From the cell containing the given text, extract its center point as (x, y) coordinate. 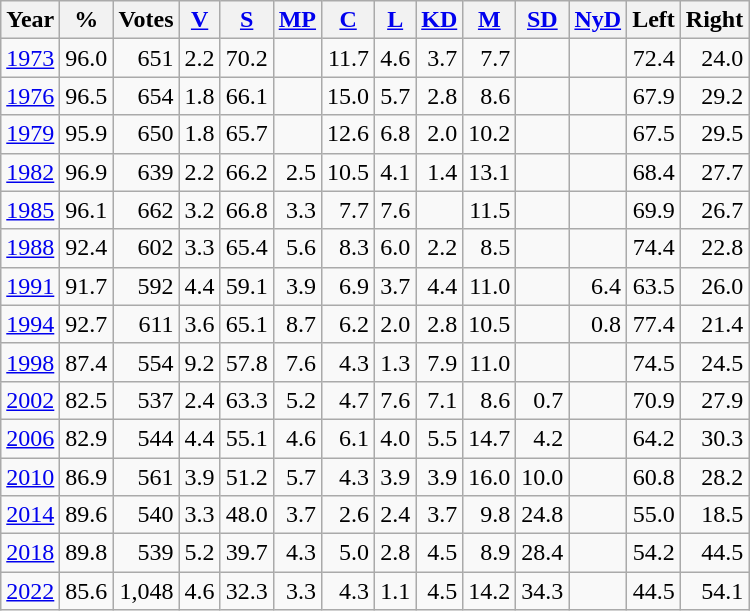
650 (146, 134)
540 (146, 515)
1.1 (396, 591)
70.9 (654, 400)
74.4 (654, 248)
544 (146, 438)
92.4 (86, 248)
14.2 (490, 591)
639 (146, 172)
1,048 (146, 591)
9.2 (200, 362)
26.0 (714, 286)
24.5 (714, 362)
2.6 (348, 515)
1973 (30, 58)
96.5 (86, 96)
91.7 (86, 286)
2014 (30, 515)
4.2 (542, 438)
8.3 (348, 248)
4.0 (396, 438)
54.1 (714, 591)
95.9 (86, 134)
8.7 (297, 324)
67.9 (654, 96)
34.3 (542, 591)
82.5 (86, 400)
30.3 (714, 438)
26.7 (714, 210)
651 (146, 58)
9.8 (490, 515)
64.2 (654, 438)
96.9 (86, 172)
54.2 (654, 553)
7.1 (440, 400)
68.4 (654, 172)
1.4 (440, 172)
57.8 (246, 362)
29.5 (714, 134)
2006 (30, 438)
69.9 (654, 210)
SD (542, 20)
89.6 (86, 515)
65.4 (246, 248)
S (246, 20)
4.7 (348, 400)
NyD (598, 20)
67.5 (654, 134)
96.1 (86, 210)
M (490, 20)
5.6 (297, 248)
15.0 (348, 96)
92.7 (86, 324)
65.1 (246, 324)
85.6 (86, 591)
6.2 (348, 324)
3.2 (200, 210)
592 (146, 286)
2.5 (297, 172)
5.5 (440, 438)
561 (146, 477)
66.2 (246, 172)
2018 (30, 553)
11.5 (490, 210)
86.9 (86, 477)
74.5 (654, 362)
8.5 (490, 248)
1994 (30, 324)
48.0 (246, 515)
% (86, 20)
6.8 (396, 134)
662 (146, 210)
6.9 (348, 286)
24.8 (542, 515)
29.2 (714, 96)
77.4 (654, 324)
1.3 (396, 362)
55.0 (654, 515)
Year (30, 20)
27.7 (714, 172)
602 (146, 248)
8.9 (490, 553)
10.2 (490, 134)
654 (146, 96)
65.7 (246, 134)
1991 (30, 286)
611 (146, 324)
87.4 (86, 362)
1985 (30, 210)
0.7 (542, 400)
554 (146, 362)
13.1 (490, 172)
82.9 (86, 438)
39.7 (246, 553)
16.0 (490, 477)
66.8 (246, 210)
28.2 (714, 477)
59.1 (246, 286)
11.7 (348, 58)
18.5 (714, 515)
89.8 (86, 553)
22.8 (714, 248)
51.2 (246, 477)
4.1 (396, 172)
24.0 (714, 58)
1976 (30, 96)
1988 (30, 248)
72.4 (654, 58)
Votes (146, 20)
70.2 (246, 58)
28.4 (542, 553)
14.7 (490, 438)
V (200, 20)
32.3 (246, 591)
63.3 (246, 400)
0.8 (598, 324)
KD (440, 20)
55.1 (246, 438)
L (396, 20)
C (348, 20)
2010 (30, 477)
539 (146, 553)
2002 (30, 400)
1982 (30, 172)
Left (654, 20)
537 (146, 400)
1979 (30, 134)
63.5 (654, 286)
5.0 (348, 553)
27.9 (714, 400)
1998 (30, 362)
60.8 (654, 477)
6.4 (598, 286)
Right (714, 20)
10.0 (542, 477)
6.1 (348, 438)
7.9 (440, 362)
12.6 (348, 134)
96.0 (86, 58)
21.4 (714, 324)
2022 (30, 591)
MP (297, 20)
66.1 (246, 96)
6.0 (396, 248)
3.6 (200, 324)
